Output the (X, Y) coordinate of the center of the cell containing the given text.  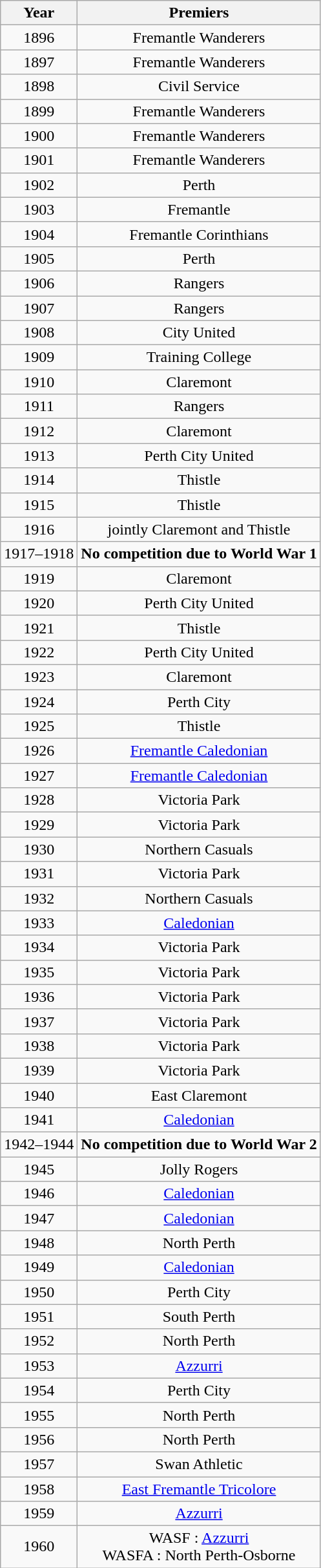
1946 (39, 1194)
1930 (39, 849)
1902 (39, 185)
1916 (39, 529)
1919 (39, 578)
1898 (39, 87)
1947 (39, 1218)
East Claremont (199, 1096)
South Perth (199, 1317)
Jolly Rogers (199, 1169)
1942–1944 (39, 1145)
1922 (39, 652)
jointly Claremont and Thistle (199, 529)
East Fremantle Tricolore (199, 1489)
1951 (39, 1317)
1921 (39, 628)
No competition due to World War 1 (199, 554)
1931 (39, 874)
City United (199, 333)
1927 (39, 776)
1935 (39, 972)
1906 (39, 283)
1934 (39, 948)
1932 (39, 898)
1937 (39, 1021)
1958 (39, 1489)
1908 (39, 333)
Fremantle (199, 209)
1899 (39, 111)
1896 (39, 37)
1933 (39, 923)
1897 (39, 62)
1905 (39, 259)
1920 (39, 603)
Year (39, 13)
1911 (39, 407)
1912 (39, 431)
1945 (39, 1169)
1954 (39, 1390)
1915 (39, 505)
WASF : AzzurriWASFA : North Perth-Osborne (199, 1547)
1900 (39, 136)
Fremantle Corinthians (199, 234)
1909 (39, 357)
1939 (39, 1070)
1959 (39, 1514)
1929 (39, 825)
1957 (39, 1464)
1917–1918 (39, 554)
Civil Service (199, 87)
Premiers (199, 13)
1904 (39, 234)
Swan Athletic (199, 1464)
1940 (39, 1096)
1907 (39, 308)
1938 (39, 1046)
1948 (39, 1243)
1923 (39, 677)
1901 (39, 160)
1955 (39, 1415)
1936 (39, 997)
1952 (39, 1341)
1956 (39, 1439)
1924 (39, 701)
1913 (39, 456)
1941 (39, 1120)
1949 (39, 1267)
1914 (39, 480)
1950 (39, 1292)
Training College (199, 357)
1953 (39, 1366)
No competition due to World War 2 (199, 1145)
1925 (39, 726)
1926 (39, 751)
1928 (39, 800)
1910 (39, 382)
1903 (39, 209)
1960 (39, 1547)
